Detect which cell encompasses the target text, then output its [X, Y] center coordinate. 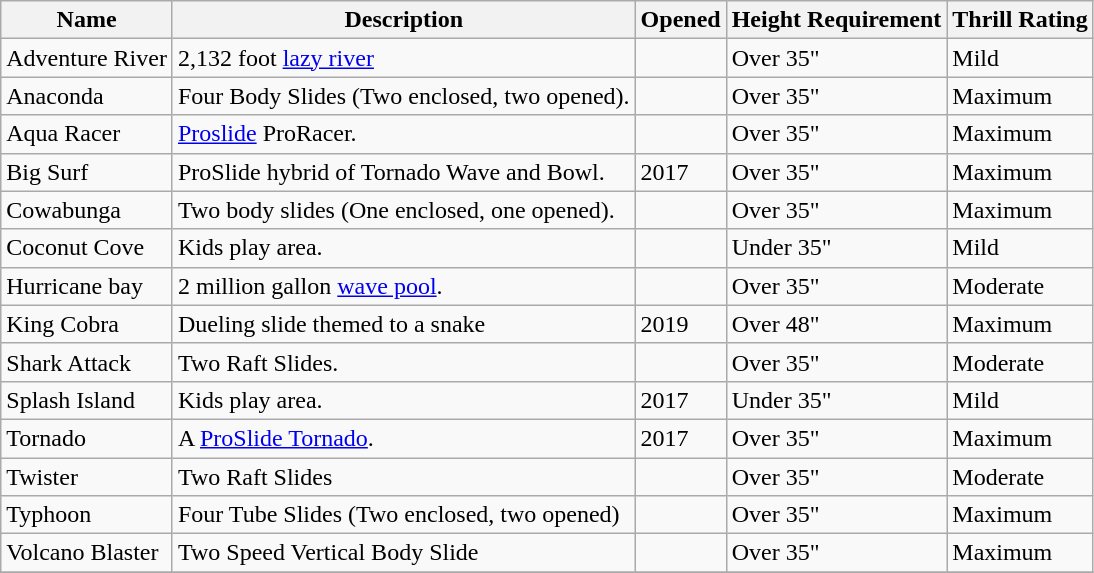
Splash Island [87, 400]
Aqua Racer [87, 134]
Four Body Slides (Two enclosed, two opened). [404, 96]
Anaconda [87, 96]
Big Surf [87, 172]
Shark Attack [87, 362]
Coconut Cove [87, 248]
Opened [680, 20]
Two body slides (One enclosed, one opened). [404, 210]
Two Speed Vertical Body Slide [404, 553]
Two Raft Slides. [404, 362]
Tornado [87, 438]
Height Requirement [836, 20]
Hurricane bay [87, 286]
2019 [680, 324]
Proslide ProRacer. [404, 134]
2 million gallon wave pool. [404, 286]
King Cobra [87, 324]
Name [87, 20]
A ProSlide Tornado. [404, 438]
Two Raft Slides [404, 477]
Thrill Rating [1020, 20]
Description [404, 20]
Four Tube Slides (Two enclosed, two opened) [404, 515]
Cowabunga [87, 210]
Typhoon [87, 515]
Twister [87, 477]
Over 48" [836, 324]
Adventure River [87, 58]
ProSlide hybrid of Tornado Wave and Bowl. [404, 172]
Dueling slide themed to a snake [404, 324]
Volcano Blaster [87, 553]
2,132 foot lazy river [404, 58]
